Search for the cell housing the specified text and yield its [x, y] center coordinate. 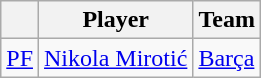
PF [20, 58]
Nikola Mirotić [116, 58]
Player [116, 20]
Barça [227, 58]
Team [227, 20]
